From the cell containing the given text, extract its center point as (x, y) coordinate. 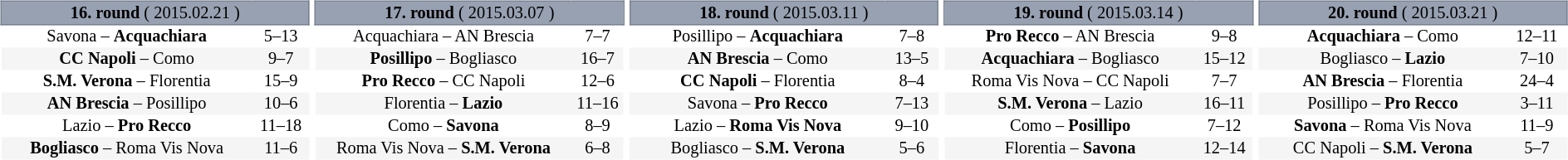
Pro Recco – AN Brescia (1070, 36)
11–16 (598, 104)
Posillipo – Pro Recco (1384, 104)
19. round ( 2015.03.14 ) (1098, 12)
11–18 (281, 126)
16–11 (1224, 104)
7–10 (1536, 60)
Savona – Roma Vis Nova (1384, 126)
AN Brescia – Como (757, 60)
8–9 (598, 126)
Como – Posillipo (1070, 126)
10–6 (281, 104)
CC Napoli – Florentia (757, 81)
S.M. Verona – Lazio (1070, 104)
24–4 (1536, 81)
Lazio – Roma Vis Nova (757, 126)
8–4 (912, 81)
Acquachiara – Como (1384, 36)
11–9 (1536, 126)
Bogliasco – Roma Vis Nova (126, 149)
12–14 (1224, 149)
7–8 (912, 36)
Florentia – Savona (1070, 149)
12–11 (1536, 36)
6–8 (598, 149)
AN Brescia – Florentia (1384, 81)
15–9 (281, 81)
9–10 (912, 126)
9–7 (281, 60)
7–13 (912, 104)
5–6 (912, 149)
Roma Vis Nova – S.M. Verona (443, 149)
Como – Savona (443, 126)
11–6 (281, 149)
AN Brescia – Posillipo (126, 104)
CC Napoli – S.M. Verona (1384, 149)
Bogliasco – Lazio (1384, 60)
Pro Recco – CC Napoli (443, 81)
16. round ( 2015.02.21 ) (154, 12)
Acquachiara – AN Brescia (443, 36)
18. round ( 2015.03.11 ) (784, 12)
S.M. Verona – Florentia (126, 81)
Lazio – Pro Recco (126, 126)
17. round ( 2015.03.07 ) (470, 12)
Posillipo – Acquachiara (757, 36)
12–6 (598, 81)
CC Napoli – Como (126, 60)
Florentia – Lazio (443, 104)
20. round ( 2015.03.21 ) (1414, 12)
Savona – Acquachiara (126, 36)
9–8 (1224, 36)
7–12 (1224, 126)
Roma Vis Nova – CC Napoli (1070, 81)
Savona – Pro Recco (757, 104)
Posillipo – Bogliasco (443, 60)
Acquachiara – Bogliasco (1070, 60)
3–11 (1536, 104)
15–12 (1224, 60)
13–5 (912, 60)
16–7 (598, 60)
5–7 (1536, 149)
5–13 (281, 36)
Bogliasco – S.M. Verona (757, 149)
